Capture the cell that displays the provided text and extract its (X, Y) central coordinate. 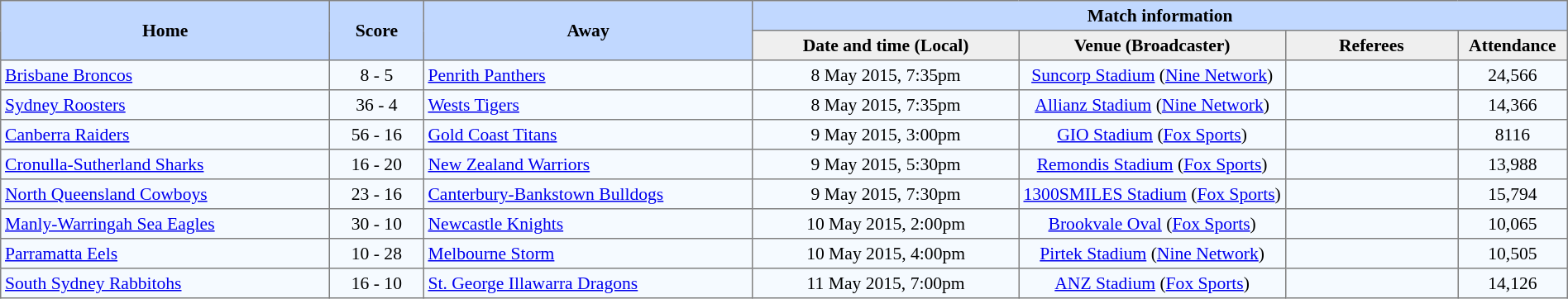
Cronulla-Sutherland Sharks (165, 164)
St. George Illawarra Dragons (588, 283)
Match information (1159, 16)
Gold Coast Titans (588, 135)
15,794 (1513, 194)
Melbourne Storm (588, 254)
23 - 16 (377, 194)
Remondis Stadium (Fox Sports) (1152, 164)
36 - 4 (377, 105)
Parramatta Eels (165, 254)
New Zealand Warriors (588, 164)
10 May 2015, 2:00pm (886, 224)
16 - 10 (377, 283)
Date and time (Local) (886, 45)
14,366 (1513, 105)
ANZ Stadium (Fox Sports) (1152, 283)
Venue (Broadcaster) (1152, 45)
8116 (1513, 135)
Manly-Warringah Sea Eagles (165, 224)
14,126 (1513, 283)
Canterbury-Bankstown Bulldogs (588, 194)
8 - 5 (377, 75)
10,065 (1513, 224)
10,505 (1513, 254)
GIO Stadium (Fox Sports) (1152, 135)
10 May 2015, 4:00pm (886, 254)
56 - 16 (377, 135)
24,566 (1513, 75)
Referees (1371, 45)
10 - 28 (377, 254)
South Sydney Rabbitohs (165, 283)
1300SMILES Stadium (Fox Sports) (1152, 194)
13,988 (1513, 164)
Allianz Stadium (Nine Network) (1152, 105)
9 May 2015, 7:30pm (886, 194)
Score (377, 31)
Suncorp Stadium (Nine Network) (1152, 75)
Penrith Panthers (588, 75)
Pirtek Stadium (Nine Network) (1152, 254)
Attendance (1513, 45)
Newcastle Knights (588, 224)
Home (165, 31)
Sydney Roosters (165, 105)
Canberra Raiders (165, 135)
9 May 2015, 3:00pm (886, 135)
11 May 2015, 7:00pm (886, 283)
Wests Tigers (588, 105)
Brookvale Oval (Fox Sports) (1152, 224)
9 May 2015, 5:30pm (886, 164)
Away (588, 31)
16 - 20 (377, 164)
Brisbane Broncos (165, 75)
North Queensland Cowboys (165, 194)
30 - 10 (377, 224)
